Output the (X, Y) coordinate of the center of the cell containing the given text.  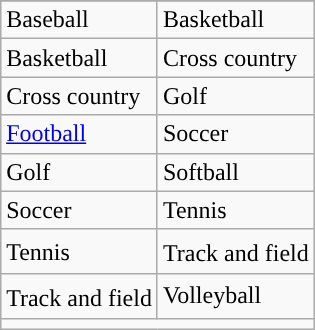
Softball (236, 172)
Baseball (80, 20)
Football (80, 134)
Volleyball (236, 296)
